Provide the (x, y) coordinate of the cell's center where the given text is located.  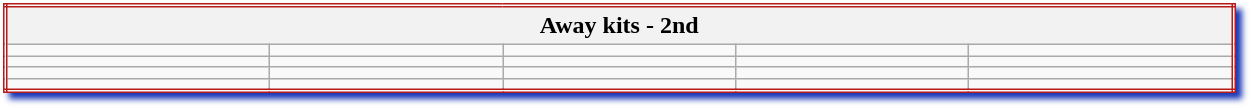
Away kits - 2nd (619, 25)
